Capture the cell that displays the provided text and extract its (X, Y) central coordinate. 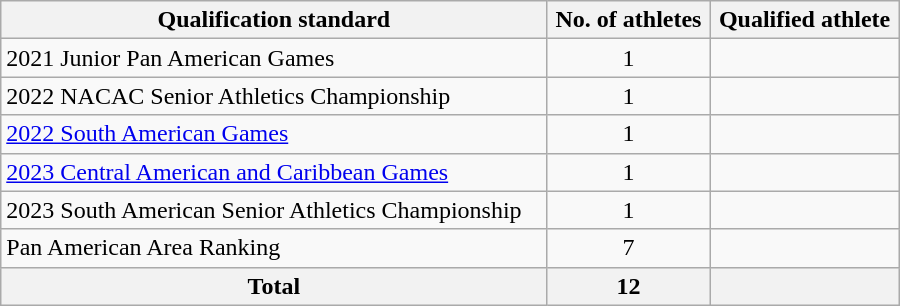
Qualification standard (274, 20)
2022 South American Games (274, 134)
2022 NACAC Senior Athletics Championship (274, 96)
No. of athletes (628, 20)
12 (628, 286)
Pan American Area Ranking (274, 248)
2023 South American Senior Athletics Championship (274, 210)
2023 Central American and Caribbean Games (274, 172)
2021 Junior Pan American Games (274, 58)
Qualified athlete (804, 20)
7 (628, 248)
Total (274, 286)
